From the cell containing the given text, extract its center point as [X, Y] coordinate. 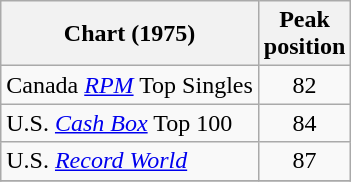
82 [304, 85]
Peakposition [304, 34]
Chart (1975) [130, 34]
U.S. Record World [130, 161]
84 [304, 123]
Canada RPM Top Singles [130, 85]
U.S. Cash Box Top 100 [130, 123]
87 [304, 161]
